Output the (X, Y) coordinate of the center of the cell containing the given text.  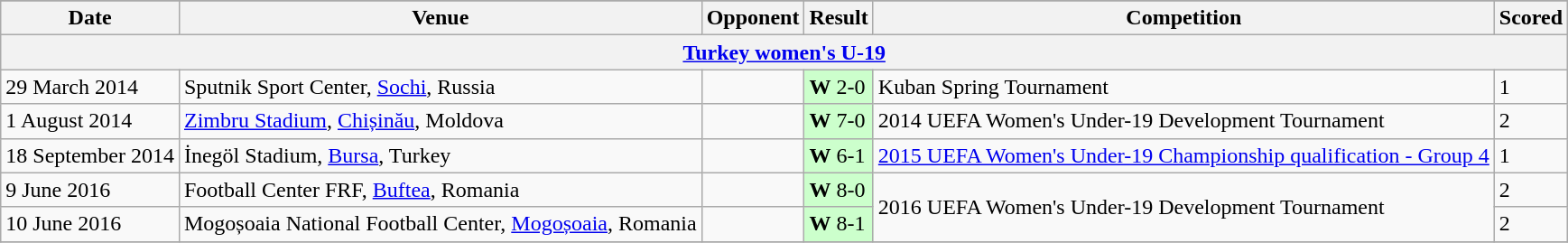
2014 UEFA Women's Under-19 Development Tournament (1183, 121)
W 2-0 (839, 87)
Scored (1531, 18)
W 8-1 (839, 224)
1 August 2014 (90, 121)
9 June 2016 (90, 190)
Sputnik Sport Center, Sochi, Russia (441, 87)
Opponent (753, 18)
Date (90, 18)
Zimbru Stadium, Chișinău, Moldova (441, 121)
Kuban Spring Tournament (1183, 87)
Competition (1183, 18)
W 8-0 (839, 190)
Venue (441, 18)
2015 UEFA Women's Under-19 Championship qualification - Group 4 (1183, 155)
Result (839, 18)
10 June 2016 (90, 224)
W 7-0 (839, 121)
Football Center FRF, Buftea, Romania (441, 190)
Mogoșoaia National Football Center, Mogoșoaia, Romania (441, 224)
İnegöl Stadium, Bursa, Turkey (441, 155)
18 September 2014 (90, 155)
2016 UEFA Women's Under-19 Development Tournament (1183, 207)
Turkey women's U-19 (784, 52)
29 March 2014 (90, 87)
W 6-1 (839, 155)
